Find where the given text appears and provide that cell's center as [X, Y] coordinate. 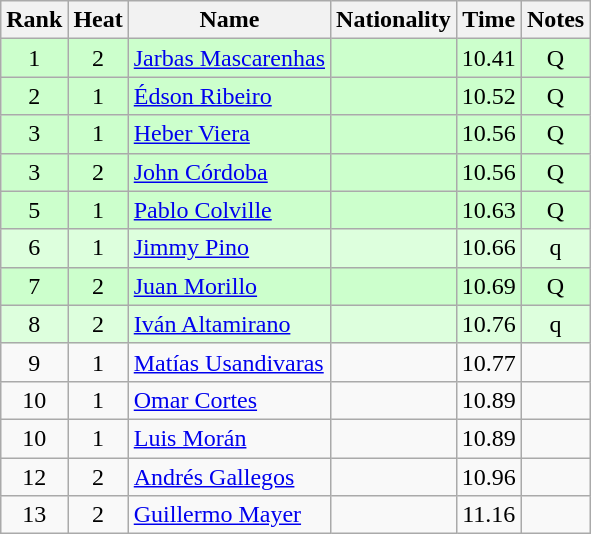
10.77 [488, 362]
Iván Altamirano [229, 324]
10.96 [488, 477]
10.76 [488, 324]
Rank [34, 20]
Nationality [394, 20]
Juan Morillo [229, 286]
Notes [555, 20]
Luis Morán [229, 438]
Andrés Gallegos [229, 477]
12 [34, 477]
Name [229, 20]
10.63 [488, 210]
John Córdoba [229, 172]
10.69 [488, 286]
7 [34, 286]
Time [488, 20]
8 [34, 324]
Jimmy Pino [229, 248]
Jarbas Mascarenhas [229, 58]
Matías Usandivaras [229, 362]
Édson Ribeiro [229, 96]
13 [34, 515]
Guillermo Mayer [229, 515]
10.41 [488, 58]
6 [34, 248]
Omar Cortes [229, 400]
9 [34, 362]
Pablo Colville [229, 210]
Heat [98, 20]
10.66 [488, 248]
5 [34, 210]
11.16 [488, 515]
Heber Viera [229, 134]
10.52 [488, 96]
